Provide the (x, y) coordinate of the cell's center where the given text is located.  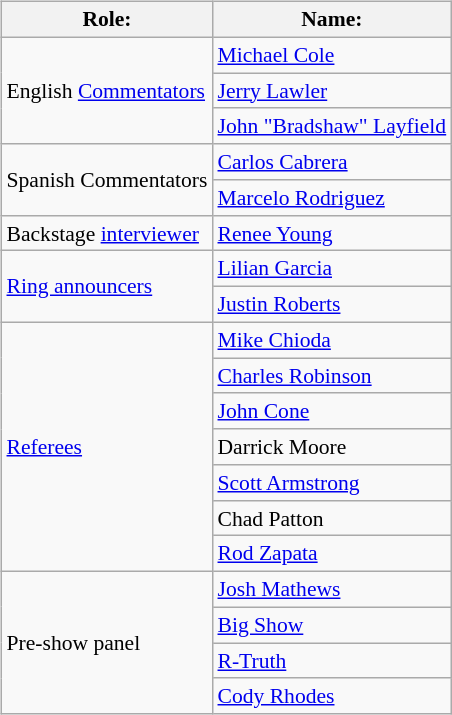
Renee Young (332, 233)
John Cone (332, 411)
Ring announcers (106, 286)
Backstage interviewer (106, 233)
Pre-show panel (106, 643)
English Commentators (106, 90)
Name: (332, 20)
Rod Zapata (332, 554)
Marcelo Rodriguez (332, 198)
John "Bradshaw" Layfield (332, 126)
Charles Robinson (332, 376)
Carlos Cabrera (332, 162)
Mike Chioda (332, 340)
Big Show (332, 625)
Role: (106, 20)
Lilian Garcia (332, 269)
Referees (106, 446)
Jerry Lawler (332, 91)
Justin Roberts (332, 305)
Josh Mathews (332, 590)
Cody Rhodes (332, 696)
Spanish Commentators (106, 180)
Darrick Moore (332, 447)
Chad Patton (332, 518)
Michael Cole (332, 55)
R-Truth (332, 661)
Scott Armstrong (332, 483)
